Provide the [X, Y] coordinate of the cell's center where the given text is located.  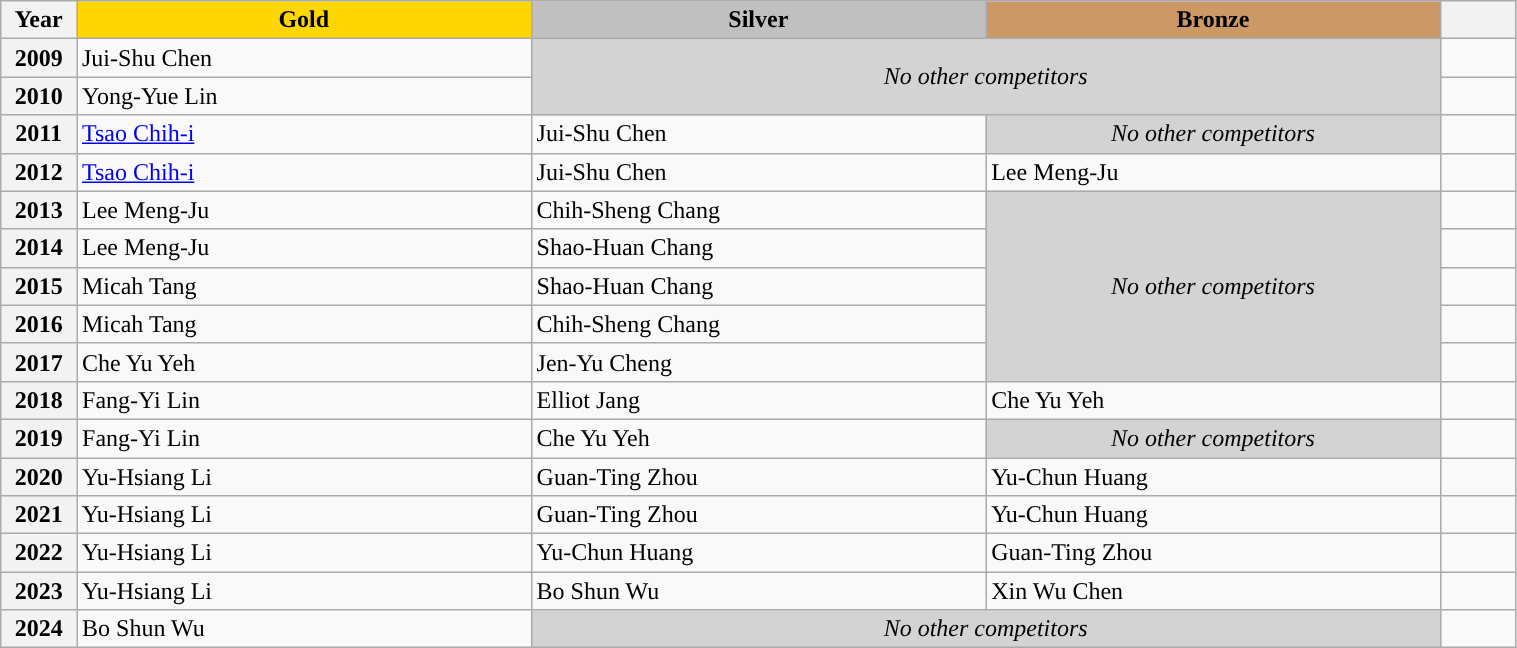
2015 [39, 286]
2011 [39, 134]
2023 [39, 591]
2013 [39, 210]
Xin Wu Chen [1214, 591]
2020 [39, 477]
2017 [39, 362]
2014 [39, 248]
2012 [39, 172]
2019 [39, 438]
2010 [39, 96]
Jen-Yu Cheng [758, 362]
Gold [304, 20]
2018 [39, 400]
Yong-Yue Lin [304, 96]
Elliot Jang [758, 400]
2024 [39, 629]
2022 [39, 553]
Silver [758, 20]
Year [39, 20]
2009 [39, 58]
2016 [39, 324]
Bronze [1214, 20]
2021 [39, 515]
